For the text-containing cell, return its midpoint in (x, y) coordinate format. 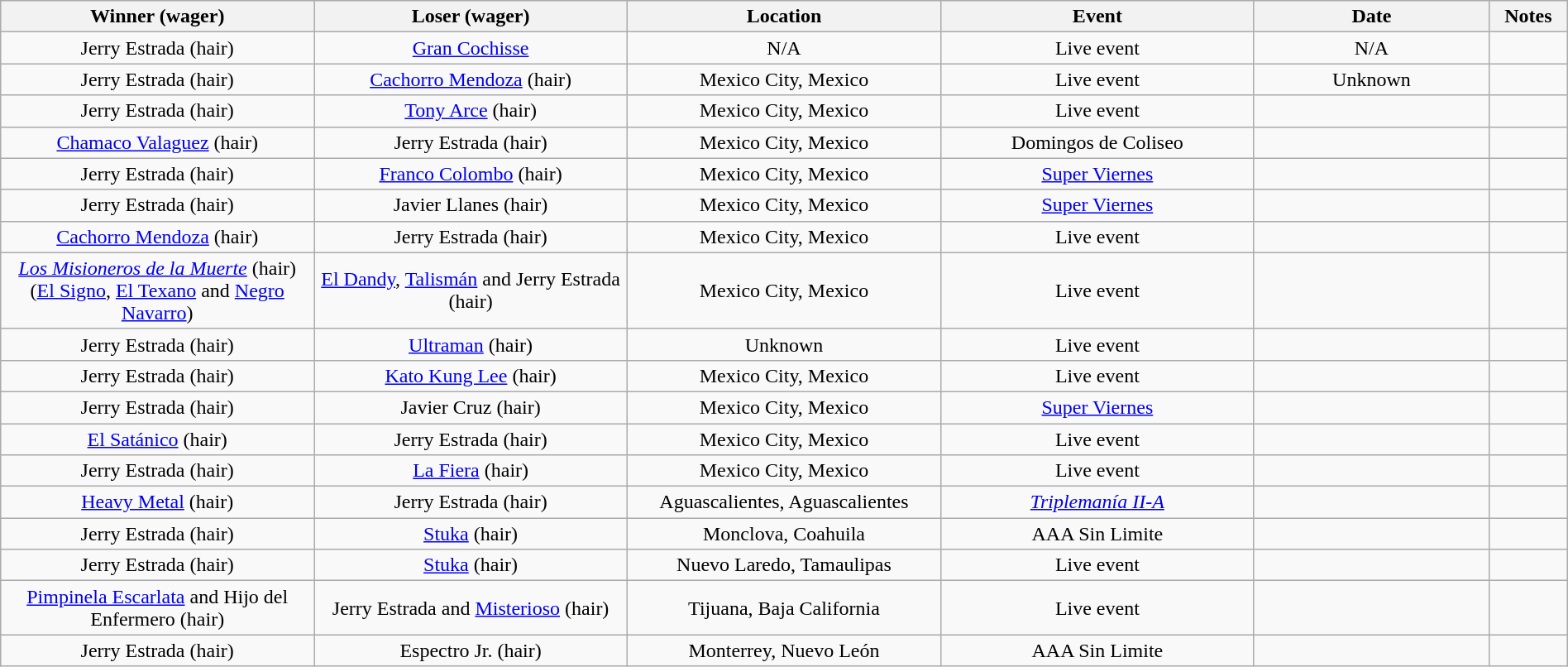
Pimpinela Escarlata and Hijo del Enfermero (hair) (157, 607)
Aguascalientes, Aguascalientes (784, 502)
Tijuana, Baja California (784, 607)
Loser (wager) (471, 17)
Date (1371, 17)
El Dandy, Talismán and Jerry Estrada (hair) (471, 290)
Monclova, Coahuila (784, 534)
Notes (1528, 17)
Tony Arce (hair) (471, 111)
El Satánico (hair) (157, 439)
Javier Llanes (hair) (471, 205)
Ultraman (hair) (471, 344)
Kato Kung Lee (hair) (471, 376)
Event (1097, 17)
Jerry Estrada and Misterioso (hair) (471, 607)
Javier Cruz (hair) (471, 407)
Heavy Metal (hair) (157, 502)
Nuevo Laredo, Tamaulipas (784, 565)
Espectro Jr. (hair) (471, 650)
Gran Cochisse (471, 48)
La Fiera (hair) (471, 471)
Los Misioneros de la Muerte (hair)(El Signo, El Texano and Negro Navarro) (157, 290)
Domingos de Coliseo (1097, 142)
Chamaco Valaguez (hair) (157, 142)
Monterrey, Nuevo León (784, 650)
Location (784, 17)
Triplemanía II-A (1097, 502)
Franco Colombo (hair) (471, 174)
Winner (wager) (157, 17)
